From the cell containing the given text, extract its center point as [X, Y] coordinate. 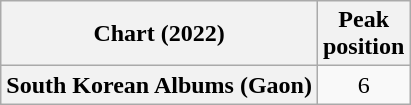
6 [363, 85]
Peakposition [363, 34]
South Korean Albums (Gaon) [160, 85]
Chart (2022) [160, 34]
